Return the [X, Y] coordinate for the center point of the cell that contains the specified text.  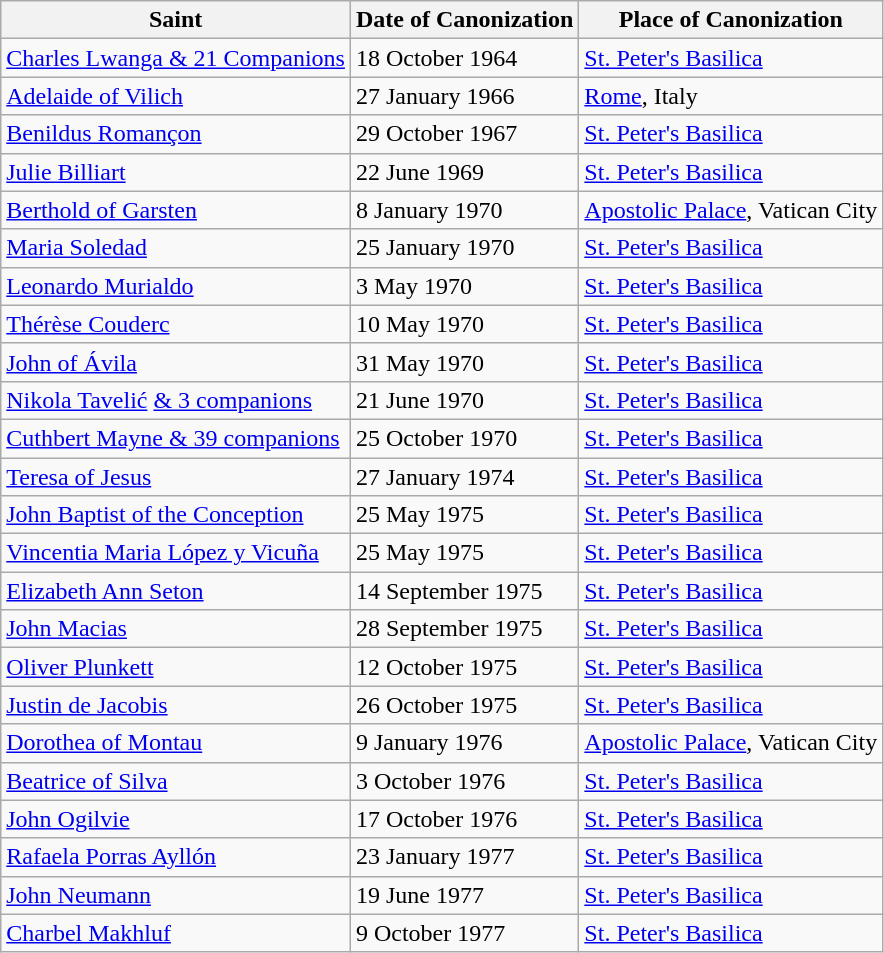
Julie Billiart [176, 172]
27 January 1974 [464, 477]
3 October 1976 [464, 781]
Maria Soledad [176, 248]
25 January 1970 [464, 248]
21 June 1970 [464, 400]
3 May 1970 [464, 286]
Place of Canonization [731, 20]
Saint [176, 20]
14 September 1975 [464, 591]
Thérèse Couderc [176, 324]
12 October 1975 [464, 667]
Cuthbert Mayne & 39 companions [176, 438]
John of Ávila [176, 362]
31 May 1970 [464, 362]
Justin de Jacobis [176, 705]
18 October 1964 [464, 58]
John Ogilvie [176, 819]
8 January 1970 [464, 210]
19 June 1977 [464, 895]
Vincentia Maria López y Vicuña [176, 553]
Leonardo Murialdo [176, 286]
29 October 1967 [464, 134]
Charles Lwanga & 21 Companions [176, 58]
Elizabeth Ann Seton [176, 591]
John Baptist of the Conception [176, 515]
Dorothea of Montau [176, 743]
23 January 1977 [464, 857]
17 October 1976 [464, 819]
Rome, Italy [731, 96]
Adelaide of Vilich [176, 96]
John Macias [176, 629]
Nikola Tavelić & 3 companions [176, 400]
Date of Canonization [464, 20]
26 October 1975 [464, 705]
Oliver Plunkett [176, 667]
9 October 1977 [464, 933]
Charbel Makhluf [176, 933]
9 January 1976 [464, 743]
John Neumann [176, 895]
Benildus Romançon [176, 134]
28 September 1975 [464, 629]
Berthold of Garsten [176, 210]
Rafaela Porras Ayllón [176, 857]
22 June 1969 [464, 172]
10 May 1970 [464, 324]
Beatrice of Silva [176, 781]
25 October 1970 [464, 438]
Teresa of Jesus [176, 477]
27 January 1966 [464, 96]
